Find where the given text appears and provide that cell's center as (x, y) coordinate. 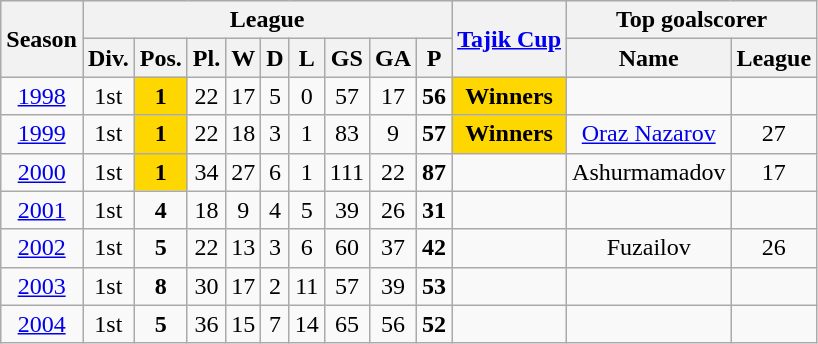
1999 (42, 134)
8 (160, 286)
Tajik Cup (510, 39)
31 (434, 210)
37 (394, 248)
65 (346, 324)
15 (244, 324)
0 (306, 96)
GS (346, 58)
42 (434, 248)
Season (42, 39)
Name (649, 58)
52 (434, 324)
111 (346, 172)
D (275, 58)
2004 (42, 324)
L (306, 58)
13 (244, 248)
2002 (42, 248)
83 (346, 134)
7 (275, 324)
Pl. (206, 58)
53 (434, 286)
Pos. (160, 58)
11 (306, 286)
30 (206, 286)
GA (394, 58)
1998 (42, 96)
W (244, 58)
14 (306, 324)
Ashurmamadov (649, 172)
2 (275, 286)
87 (434, 172)
Top goalscorer (692, 20)
34 (206, 172)
Div. (108, 58)
Oraz Nazarov (649, 134)
Fuzailov (649, 248)
2003 (42, 286)
2001 (42, 210)
36 (206, 324)
60 (346, 248)
P (434, 58)
2000 (42, 172)
